Return the (x, y) coordinate for the center point of the cell that contains the specified text.  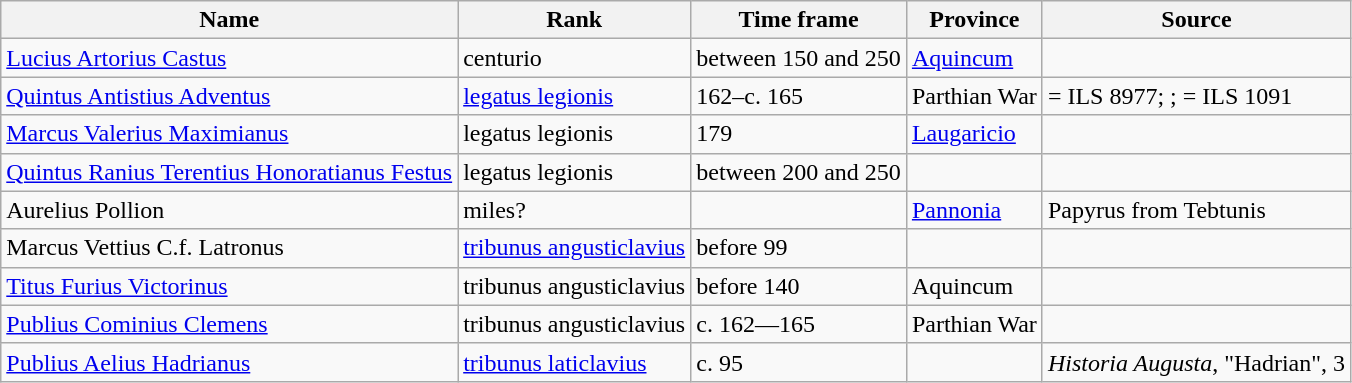
Source (1196, 20)
c. 162—165 (799, 324)
Rank (574, 20)
Historia Augusta, "Hadrian", 3 (1196, 362)
Time frame (799, 20)
Laugaricio (974, 134)
miles? (574, 210)
Publius Aelius Hadrianus (230, 362)
= ILS 8977; ; = ILS 1091 (1196, 96)
before 140 (799, 286)
before 99 (799, 248)
between 150 and 250 (799, 58)
between 200 and 250 (799, 172)
Aurelius Pollion (230, 210)
Quintus Ranius Terentius Honoratianus Festus (230, 172)
c. 95 (799, 362)
Province (974, 20)
Marcus Valerius Maximianus (230, 134)
Marcus Vettius C.f. Latronus (230, 248)
Publius Cominius Clemens (230, 324)
Papyrus from Tebtunis (1196, 210)
179 (799, 134)
tribunus laticlavius (574, 362)
centurio (574, 58)
Titus Furius Victorinus (230, 286)
Pannonia (974, 210)
Quintus Antistius Adventus (230, 96)
Name (230, 20)
162–c. 165 (799, 96)
Lucius Artorius Castus (230, 58)
